Extract the [X, Y] coordinate from the center of the cell holding the provided text.  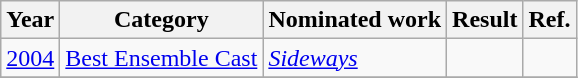
Result [485, 20]
Year [30, 20]
Nominated work [355, 20]
Best Ensemble Cast [162, 58]
Category [162, 20]
Ref. [550, 20]
Sideways [355, 58]
2004 [30, 58]
